Capture the cell that displays the provided text and extract its [x, y] central coordinate. 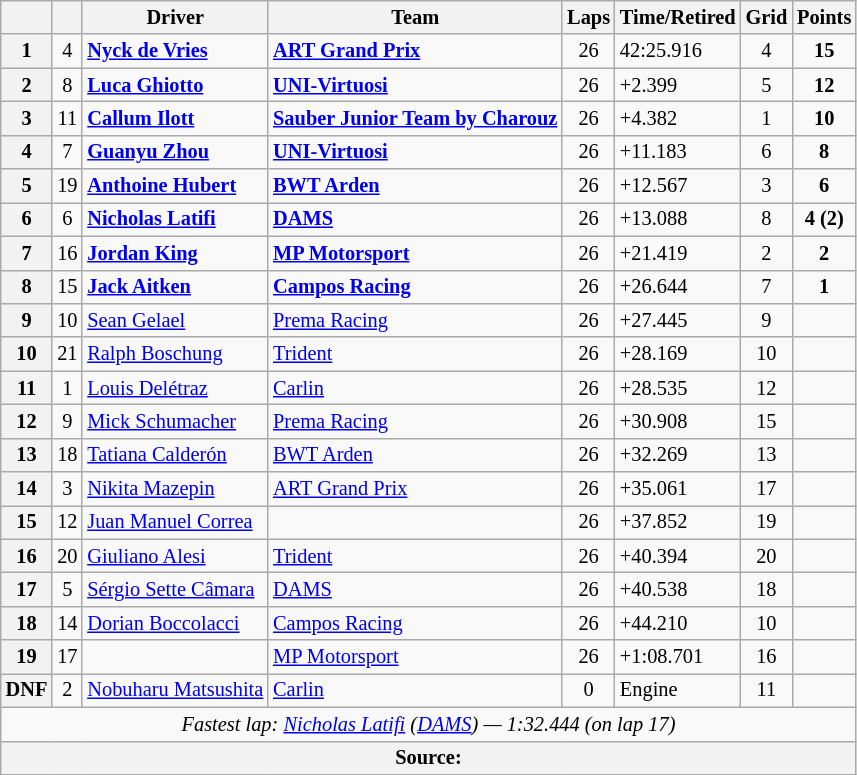
+37.852 [678, 522]
Nikita Mazepin [175, 489]
Ralph Boschung [175, 354]
Time/Retired [678, 17]
DNF [27, 690]
+28.169 [678, 354]
+40.538 [678, 589]
Driver [175, 17]
+2.399 [678, 85]
+40.394 [678, 556]
Grid [767, 17]
Callum Ilott [175, 118]
Engine [678, 690]
Nyck de Vries [175, 51]
21 [67, 354]
Laps [588, 17]
Dorian Boccolacci [175, 623]
Nobuharu Matsushita [175, 690]
+11.183 [678, 152]
+27.445 [678, 320]
Points [824, 17]
Tatiana Calderón [175, 455]
Fastest lap: Nicholas Latifi (DAMS) — 1:32.444 (on lap 17) [428, 724]
+28.535 [678, 388]
+13.088 [678, 219]
Jordan King [175, 253]
Sérgio Sette Câmara [175, 589]
+4.382 [678, 118]
Sean Gelael [175, 320]
+30.908 [678, 421]
Guanyu Zhou [175, 152]
+26.644 [678, 287]
+1:08.701 [678, 657]
4 (2) [824, 219]
Louis Delétraz [175, 388]
Source: [428, 758]
Anthoine Hubert [175, 186]
Luca Ghiotto [175, 85]
Jack Aitken [175, 287]
Nicholas Latifi [175, 219]
Mick Schumacher [175, 421]
Sauber Junior Team by Charouz [415, 118]
Juan Manuel Correa [175, 522]
+32.269 [678, 455]
+21.419 [678, 253]
+44.210 [678, 623]
+35.061 [678, 489]
42:25.916 [678, 51]
+12.567 [678, 186]
Team [415, 17]
0 [588, 690]
Giuliano Alesi [175, 556]
